Return the (X, Y) coordinate for the center point of the cell that contains the specified text.  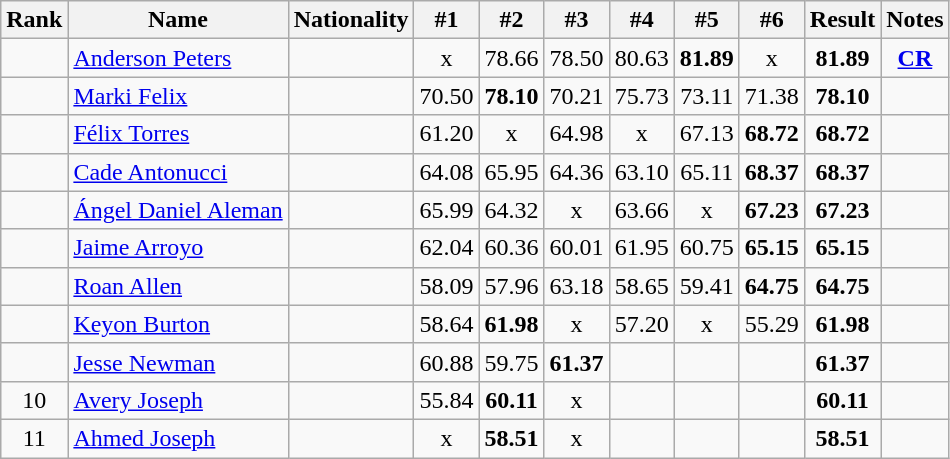
55.84 (446, 400)
Anderson Peters (178, 58)
#4 (642, 20)
11 (34, 438)
60.01 (576, 248)
63.66 (642, 210)
Keyon Burton (178, 324)
Ahmed Joseph (178, 438)
78.66 (512, 58)
64.32 (512, 210)
Rank (34, 20)
65.99 (446, 210)
58.65 (642, 286)
61.20 (446, 134)
62.04 (446, 248)
59.75 (512, 362)
Roan Allen (178, 286)
Jesse Newman (178, 362)
10 (34, 400)
63.10 (642, 172)
63.18 (576, 286)
Ángel Daniel Aleman (178, 210)
#1 (446, 20)
80.63 (642, 58)
Notes (915, 20)
64.98 (576, 134)
#2 (512, 20)
Félix Torres (178, 134)
59.41 (706, 286)
60.88 (446, 362)
70.50 (446, 96)
Name (178, 20)
#3 (576, 20)
73.11 (706, 96)
Jaime Arroyo (178, 248)
75.73 (642, 96)
64.08 (446, 172)
#6 (772, 20)
57.96 (512, 286)
65.95 (512, 172)
Cade Antonucci (178, 172)
78.50 (576, 58)
Nationality (351, 20)
58.09 (446, 286)
CR (915, 58)
Result (842, 20)
60.75 (706, 248)
55.29 (772, 324)
58.64 (446, 324)
Avery Joseph (178, 400)
Marki Felix (178, 96)
67.13 (706, 134)
65.11 (706, 172)
60.36 (512, 248)
57.20 (642, 324)
#5 (706, 20)
64.36 (576, 172)
70.21 (576, 96)
61.95 (642, 248)
71.38 (772, 96)
